For the text-containing cell, return its midpoint in [X, Y] coordinate format. 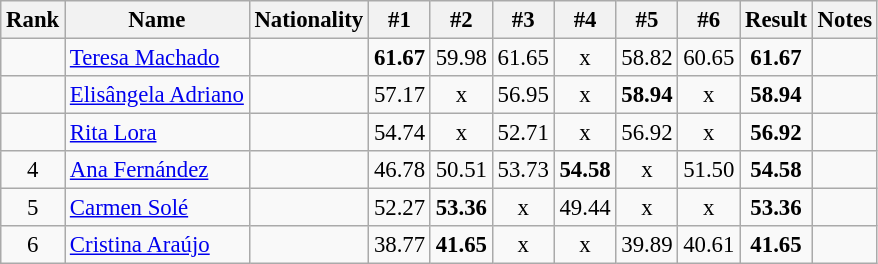
Name [158, 20]
#4 [585, 20]
#1 [400, 20]
60.65 [709, 58]
4 [33, 170]
50.51 [461, 170]
46.78 [400, 170]
5 [33, 208]
#3 [523, 20]
57.17 [400, 95]
61.65 [523, 58]
Cristina Araújo [158, 245]
53.73 [523, 170]
Ana Fernández [158, 170]
40.61 [709, 245]
49.44 [585, 208]
#2 [461, 20]
Nationality [308, 20]
Elisângela Adriano [158, 95]
Teresa Machado [158, 58]
51.50 [709, 170]
58.82 [647, 58]
Rita Lora [158, 133]
38.77 [400, 245]
54.74 [400, 133]
39.89 [647, 245]
52.71 [523, 133]
Notes [844, 20]
6 [33, 245]
Carmen Solé [158, 208]
#6 [709, 20]
59.98 [461, 58]
Result [776, 20]
56.95 [523, 95]
#5 [647, 20]
Rank [33, 20]
52.27 [400, 208]
